Extract the (x, y) coordinate from the center of the cell holding the provided text.  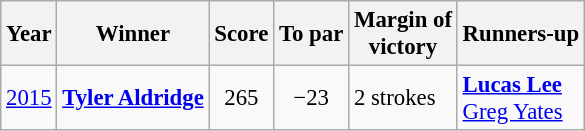
−23 (312, 98)
Lucas Lee Greg Yates (520, 98)
Year (29, 34)
Margin ofvictory (404, 34)
Runners-up (520, 34)
265 (242, 98)
Score (242, 34)
2 strokes (404, 98)
Winner (133, 34)
2015 (29, 98)
Tyler Aldridge (133, 98)
To par (312, 34)
